Extract the [x, y] coordinate from the center of the cell holding the provided text.  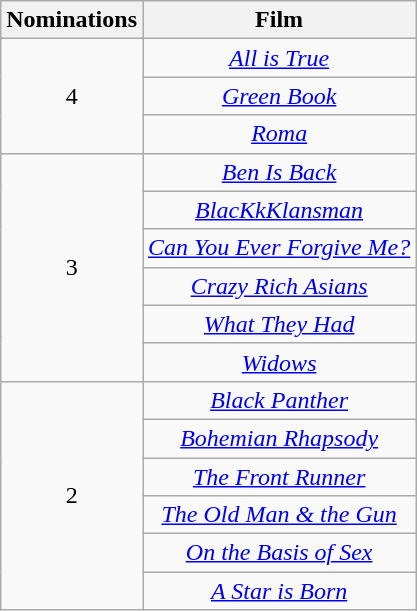
The Old Man & the Gun [278, 515]
Bohemian Rhapsody [278, 438]
BlacKkKlansman [278, 210]
On the Basis of Sex [278, 553]
2 [72, 495]
What They Had [278, 324]
Widows [278, 362]
Nominations [72, 20]
A Star is Born [278, 591]
4 [72, 96]
3 [72, 267]
Can You Ever Forgive Me? [278, 248]
Ben Is Back [278, 172]
Crazy Rich Asians [278, 286]
Black Panther [278, 400]
All is True [278, 58]
Roma [278, 134]
Green Book [278, 96]
Film [278, 20]
The Front Runner [278, 477]
